Provide the [x, y] coordinate of the cell's center where the given text is located.  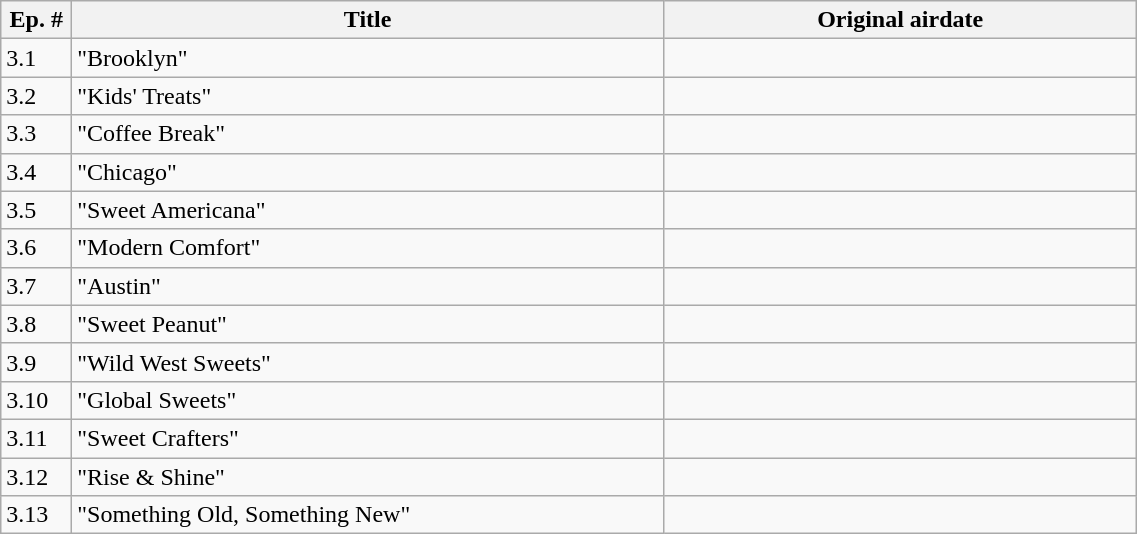
3.4 [36, 172]
3.5 [36, 210]
"Chicago" [368, 172]
3.6 [36, 248]
"Brooklyn" [368, 58]
Original airdate [900, 20]
3.7 [36, 286]
3.11 [36, 438]
Title [368, 20]
"Sweet Americana" [368, 210]
"Kids' Treats" [368, 96]
"Sweet Peanut" [368, 324]
3.3 [36, 134]
"Wild West Sweets" [368, 362]
"Something Old, Something New" [368, 515]
3.10 [36, 400]
"Modern Comfort" [368, 248]
3.1 [36, 58]
"Rise & Shine" [368, 477]
3.8 [36, 324]
3.12 [36, 477]
"Sweet Crafters" [368, 438]
3.2 [36, 96]
"Coffee Break" [368, 134]
3.13 [36, 515]
"Global Sweets" [368, 400]
"Austin" [368, 286]
Ep. # [36, 20]
3.9 [36, 362]
